For the text-containing cell, return its midpoint in (x, y) coordinate format. 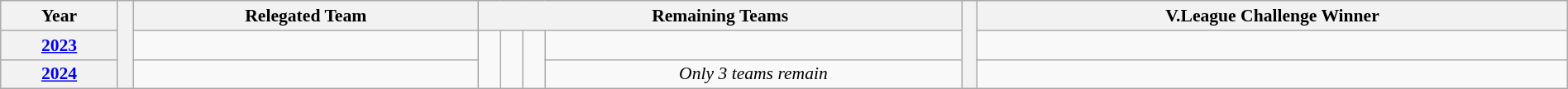
Relegated Team (306, 16)
2024 (60, 74)
Remaining Teams (719, 16)
2023 (60, 45)
V.League Challenge Winner (1272, 16)
Year (60, 16)
Only 3 teams remain (753, 74)
